From the cell containing the given text, extract its center point as [X, Y] coordinate. 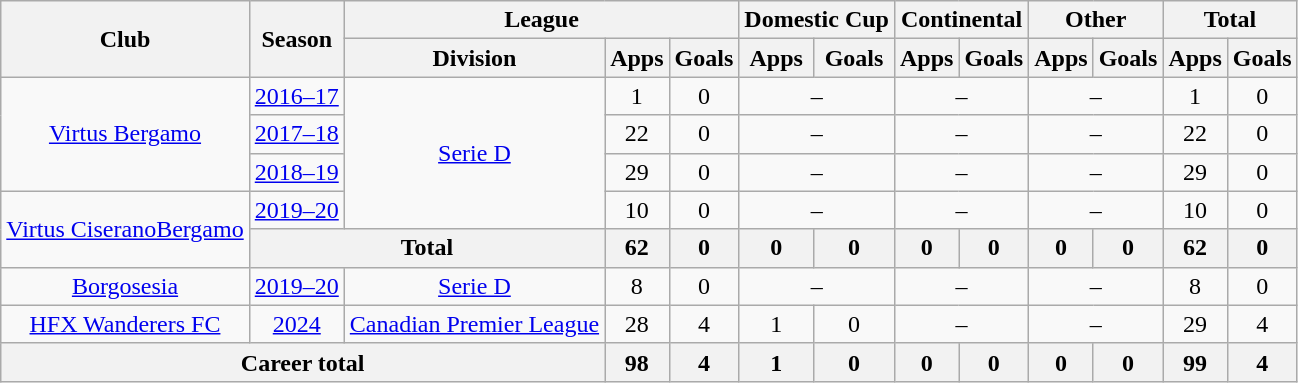
28 [637, 324]
HFX Wanderers FC [125, 324]
99 [1195, 362]
2024 [296, 324]
2018–19 [296, 172]
98 [637, 362]
2017–18 [296, 134]
League [541, 20]
Borgosesia [125, 286]
Continental [961, 20]
2016–17 [296, 96]
Division [474, 58]
Season [296, 39]
Virtus Bergamo [125, 134]
Career total [303, 362]
Virtus CiseranoBergamo [125, 229]
Club [125, 39]
Canadian Premier League [474, 324]
Domestic Cup [817, 20]
Other [1096, 20]
